Detect which cell encompasses the target text, then output its (X, Y) center coordinate. 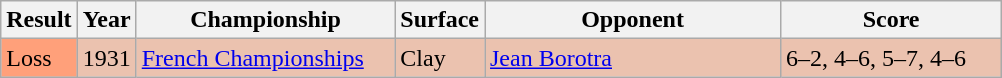
Championship (266, 20)
Result (39, 20)
1931 (106, 58)
Jean Borotra (632, 58)
Surface (440, 20)
6–2, 4–6, 5–7, 4–6 (892, 58)
Opponent (632, 20)
Year (106, 20)
Loss (39, 58)
Clay (440, 58)
Score (892, 20)
French Championships (266, 58)
